Return [x, y] of the center of cell containing provided text 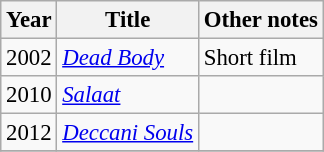
2010 [29, 95]
Dead Body [128, 58]
Other notes [260, 20]
Deccani Souls [128, 133]
Short film [260, 58]
Salaat [128, 95]
2002 [29, 58]
Title [128, 20]
Year [29, 20]
2012 [29, 133]
